Determine the [X, Y] coordinate at the center of the cell enclosing the given text.  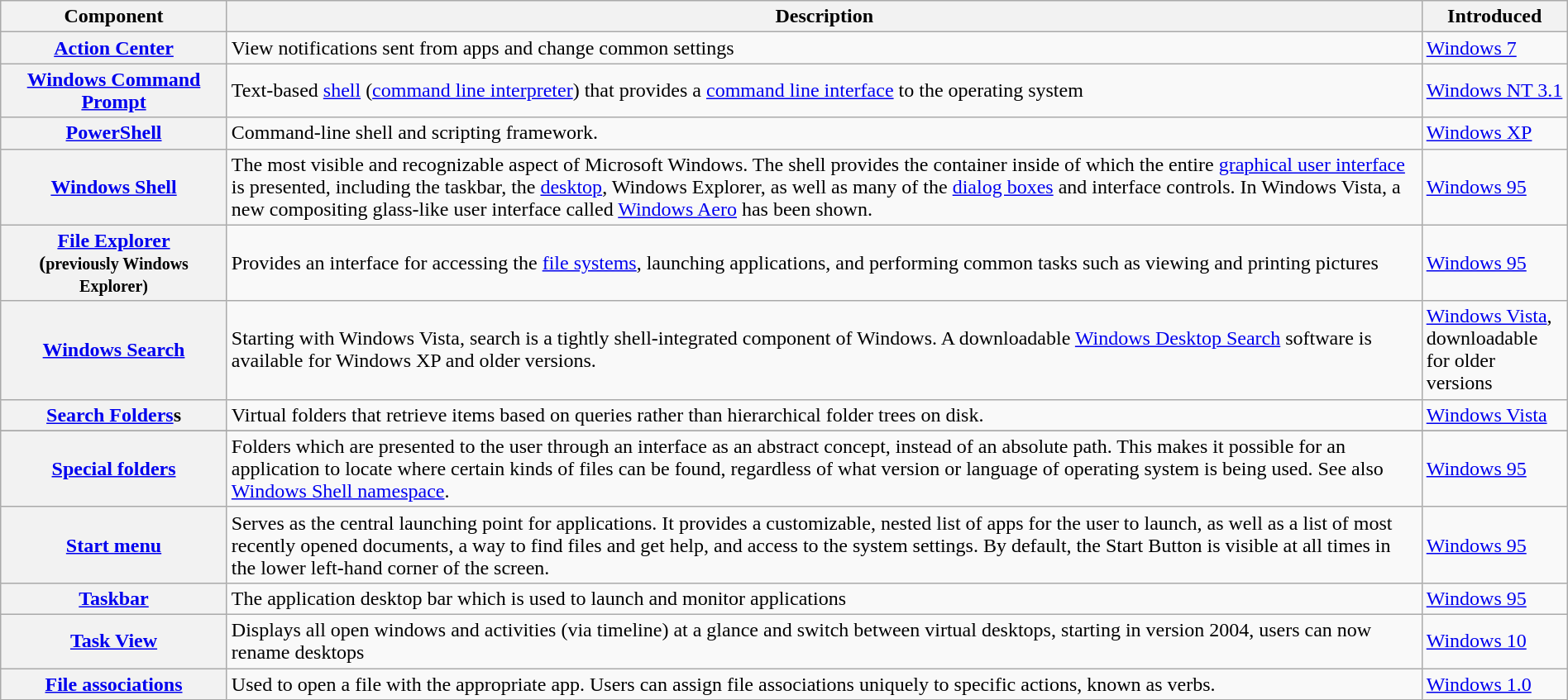
The application desktop bar which is used to launch and monitor applications [824, 598]
Introduced [1494, 17]
Start menu [114, 545]
Search Folderss [114, 415]
View notifications sent from apps and change common settings [824, 48]
Task View [114, 641]
Windows Command Prompt [114, 91]
Taskbar [114, 598]
Windows 10 [1494, 641]
Used to open a file with the appropriate app. Users can assign file associations uniquely to specific actions, known as verbs. [824, 683]
Windows Search [114, 350]
Windows Vista, downloadable for older versions [1494, 350]
Windows XP [1494, 133]
Description [824, 17]
Windows NT 3.1 [1494, 91]
File associations [114, 683]
Command-line shell and scripting framework. [824, 133]
Windows 7 [1494, 48]
Windows 1.0 [1494, 683]
Action Center [114, 48]
File Explorer(previously Windows Explorer) [114, 263]
Virtual folders that retrieve items based on queries rather than hierarchical folder trees on disk. [824, 415]
Windows Shell [114, 187]
Provides an interface for accessing the file systems, launching applications, and performing common tasks such as viewing and printing pictures [824, 263]
Special folders [114, 469]
Text-based shell (command line interpreter) that provides a command line interface to the operating system [824, 91]
PowerShell [114, 133]
Windows Vista [1494, 415]
Component [114, 17]
